Find where the given text appears and provide that cell's center as (x, y) coordinate. 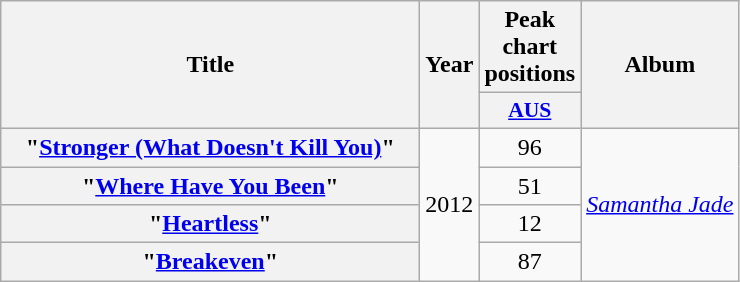
Peak chart positions (530, 47)
87 (530, 262)
AUS (530, 111)
"Heartless" (210, 224)
96 (530, 147)
2012 (450, 204)
"Breakeven" (210, 262)
"Stronger (What Doesn't Kill You)" (210, 147)
Album (660, 65)
51 (530, 185)
Title (210, 65)
12 (530, 224)
Samantha Jade (660, 204)
"Where Have You Been" (210, 185)
Year (450, 65)
